Identify which cell holds the provided text, then report its (X, Y) central coordinate. 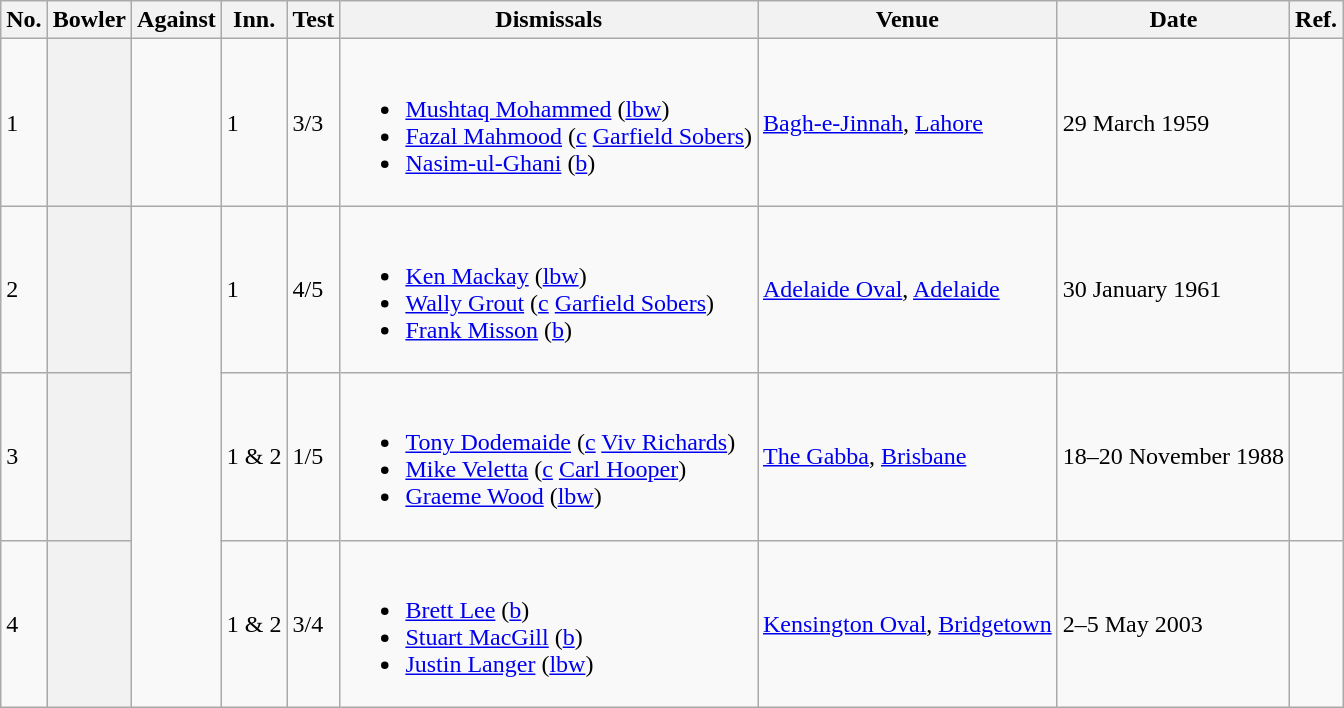
Mushtaq Mohammed (lbw)Fazal Mahmood (c Garfield Sobers)Nasim-ul-Ghani (b) (549, 122)
No. (24, 20)
4 (24, 624)
18–20 November 1988 (1173, 456)
The Gabba, Brisbane (908, 456)
Against (177, 20)
3/4 (314, 624)
30 January 1961 (1173, 290)
Bowler (89, 20)
Adelaide Oval, Adelaide (908, 290)
2 (24, 290)
Ref. (1316, 20)
2–5 May 2003 (1173, 624)
4/5 (314, 290)
Test (314, 20)
3 (24, 456)
3/3 (314, 122)
29 March 1959 (1173, 122)
Venue (908, 20)
Brett Lee (b)Stuart MacGill (b)Justin Langer (lbw) (549, 624)
Bagh-e-Jinnah, Lahore (908, 122)
Tony Dodemaide (c Viv Richards)Mike Veletta (c Carl Hooper)Graeme Wood (lbw) (549, 456)
Kensington Oval, Bridgetown (908, 624)
Dismissals (549, 20)
Inn. (254, 20)
1/5 (314, 456)
Ken Mackay (lbw)Wally Grout (c Garfield Sobers)Frank Misson (b) (549, 290)
Date (1173, 20)
